Search for the cell housing the specified text and yield its (X, Y) center coordinate. 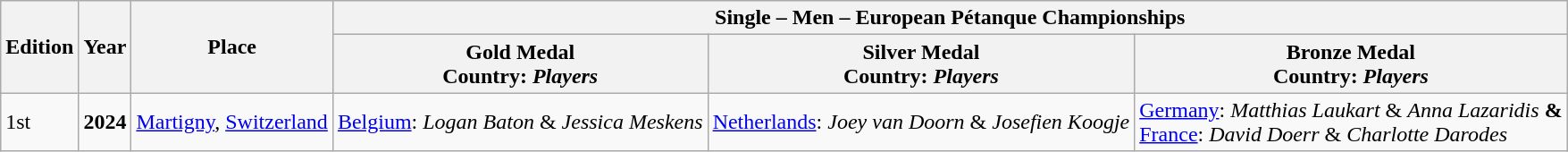
1st (39, 122)
Single – Men – European Pétanque Championships (950, 18)
Silver MedalCountry: Players (921, 64)
Gold MedalCountry: Players (520, 64)
Netherlands: Joey van Doorn & Josefien Koogje (921, 122)
Germany: Matthias Laukart & Anna Lazaridis & France: David Doerr & Charlotte Darodes (1351, 122)
Edition (39, 46)
Year (105, 46)
Martigny, Switzerland (232, 122)
2024 (105, 122)
Belgium: Logan Baton & Jessica Meskens (520, 122)
Place (232, 46)
Bronze MedalCountry: Players (1351, 64)
